Extract the [X, Y] coordinate from the center of the cell holding the provided text.  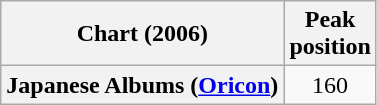
Japanese Albums (Oricon) [142, 85]
Chart (2006) [142, 34]
160 [330, 85]
Peakposition [330, 34]
